Determine the (x, y) coordinate at the center of the cell enclosing the given text.  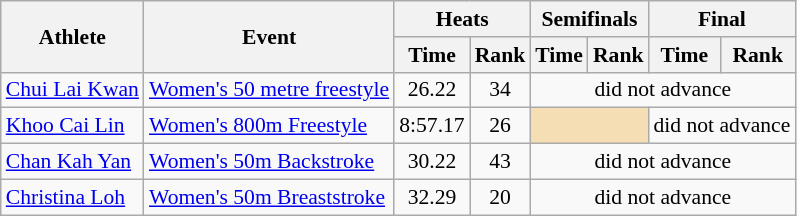
Semifinals (589, 19)
32.29 (432, 197)
43 (500, 162)
Women's 50m Backstroke (269, 162)
Event (269, 36)
Christina Loh (72, 197)
20 (500, 197)
34 (500, 90)
Women's 800m Freestyle (269, 126)
30.22 (432, 162)
Chui Lai Kwan (72, 90)
8:57.17 (432, 126)
Heats (462, 19)
Women's 50 metre freestyle (269, 90)
Chan Kah Yan (72, 162)
Women's 50m Breaststroke (269, 197)
Final (722, 19)
Athlete (72, 36)
Khoo Cai Lin (72, 126)
26 (500, 126)
26.22 (432, 90)
